Output the (x, y) coordinate of the center of the cell containing the given text.  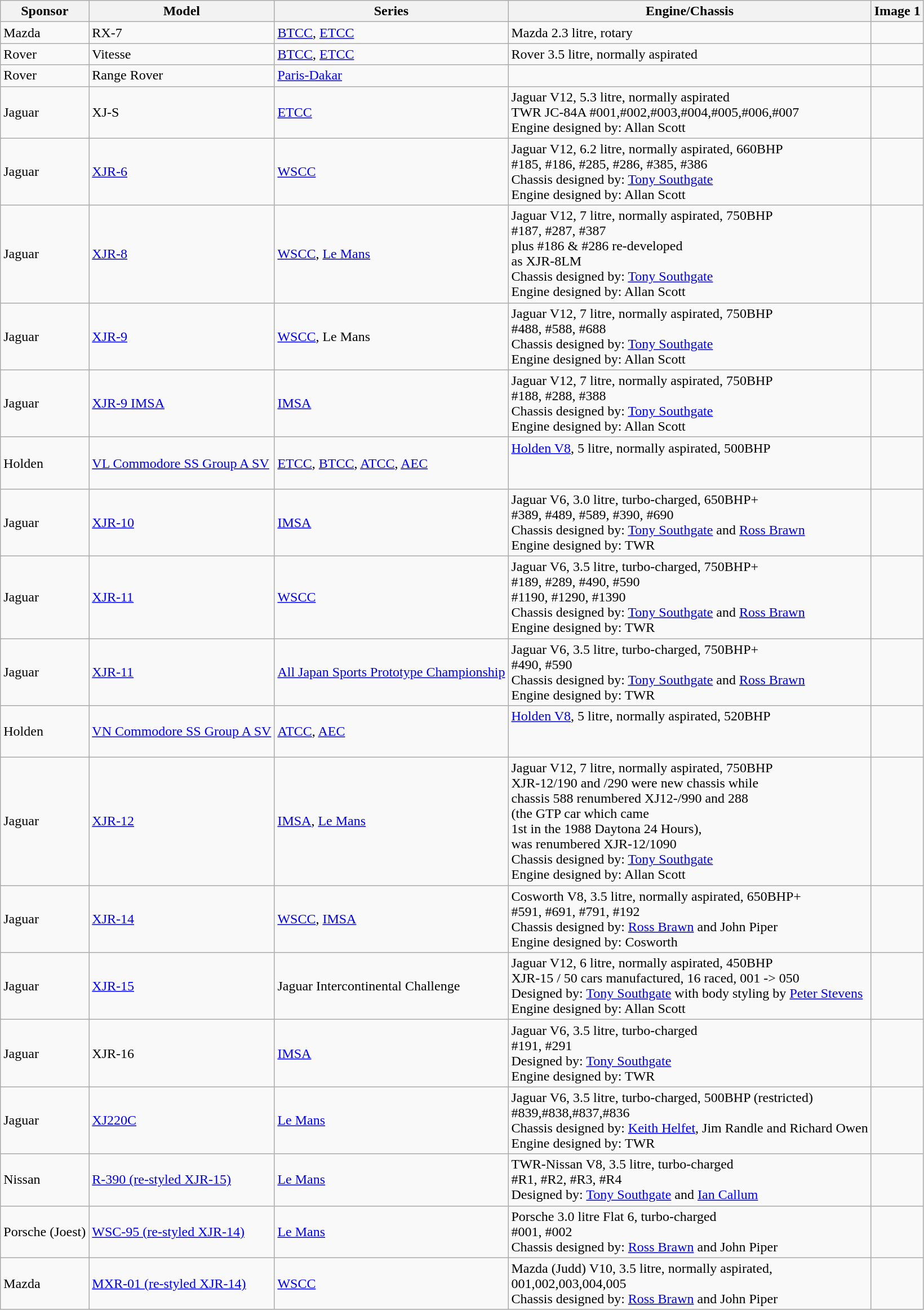
Jaguar V6, 3.5 litre, turbo-charged, 750BHP+ #490, #590 Chassis designed by: Tony Southgate and Ross BrawnEngine designed by: TWR (690, 672)
Holden V8, 5 litre, normally aspirated, 500BHP (690, 463)
XJ220C (181, 1121)
Jaguar V6, 3.0 litre, turbo-charged, 650BHP+ #389, #489, #589, #390, #690 Chassis designed by: Tony Southgate and Ross BrawnEngine designed by: TWR (690, 522)
Sponsor (45, 11)
XJ-S (181, 112)
Image 1 (897, 11)
Jaguar V6, 3.5 litre, turbo-charged#191, #291Designed by: Tony SouthgateEngine designed by: TWR (690, 1053)
MXR-01 (re-styled XJR-14) (181, 1284)
Holden V8, 5 litre, normally aspirated, 520BHP (690, 732)
Vitesse (181, 54)
Cosworth V8, 3.5 litre, normally aspirated, 650BHP+#591, #691, #791, #192Chassis designed by: Ross Brawn and John PiperEngine designed by: Cosworth (690, 919)
R-390 (re-styled XJR-15) (181, 1180)
All Japan Sports Prototype Championship (391, 672)
Series (391, 11)
Engine/Chassis (690, 11)
XJR-6 (181, 171)
Jaguar Intercontinental Challenge (391, 986)
Range Rover (181, 76)
WSC-95 (re-styled XJR-14) (181, 1232)
XJR-16 (181, 1053)
Porsche (Joest) (45, 1232)
TWR-Nissan V8, 3.5 litre, turbo-charged#R1, #R2, #R3, #R4Designed by: Tony Southgate and Ian Callum (690, 1180)
XJR-10 (181, 522)
WSCC, IMSA (391, 919)
Nissan (45, 1180)
VL Commodore SS Group A SV (181, 463)
XJR-9 IMSA (181, 404)
XJR-15 (181, 986)
ETCC (391, 112)
XJR-14 (181, 919)
Jaguar V12, 7 litre, normally aspirated, 750BHP #188, #288, #388 Chassis designed by: Tony SouthgateEngine designed by: Allan Scott (690, 404)
Rover 3.5 litre, normally aspirated (690, 54)
XJR-8 (181, 254)
VN Commodore SS Group A SV (181, 732)
ETCC, BTCC, ATCC, AEC (391, 463)
ATCC, AEC (391, 732)
Jaguar V12, 5.3 litre, normally aspirated TWR JC-84A #001,#002,#003,#004,#005,#006,#007 Engine designed by: Allan Scott (690, 112)
Mazda (Judd) V10, 3.5 litre, normally aspirated, 001,002,003,004,005Chassis designed by: Ross Brawn and John Piper (690, 1284)
IMSA, Le Mans (391, 822)
Mazda 2.3 litre, rotary (690, 33)
Porsche 3.0 litre Flat 6, turbo-charged #001, #002Chassis designed by: Ross Brawn and John Piper (690, 1232)
Jaguar V12, 7 litre, normally aspirated, 750BHP #488, #588, #688 Chassis designed by: Tony SouthgateEngine designed by: Allan Scott (690, 336)
Model (181, 11)
RX-7 (181, 33)
XJR-12 (181, 822)
XJR-9 (181, 336)
Paris-Dakar (391, 76)
